Capture the cell that displays the provided text and extract its [X, Y] central coordinate. 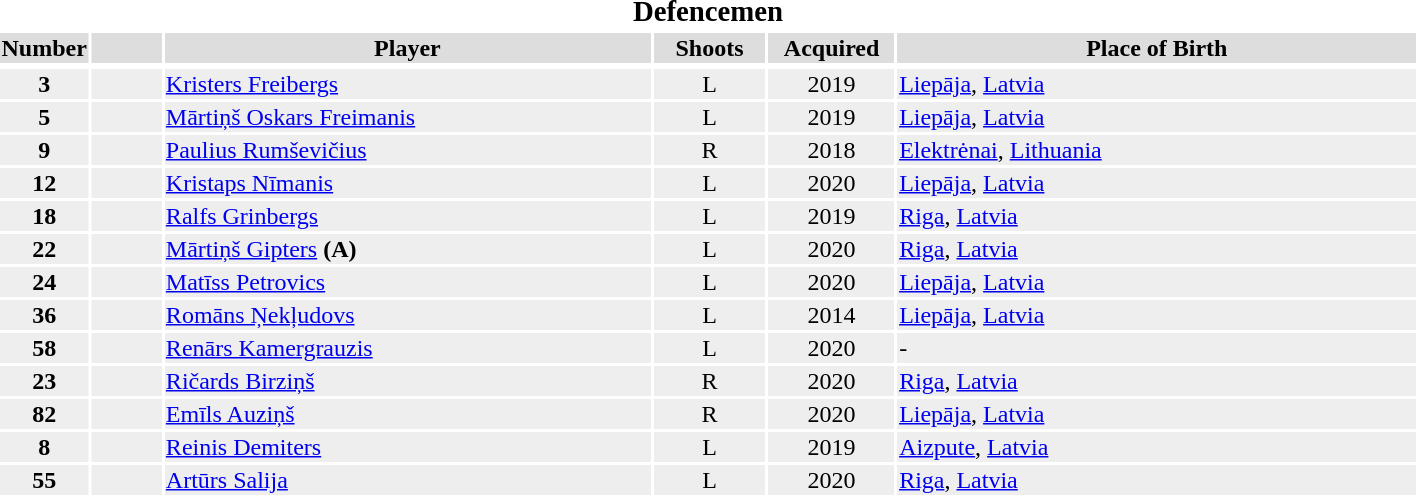
Shoots [709, 48]
36 [44, 315]
5 [44, 117]
Kristaps Nīmanis [407, 183]
Paulius Rumševičius [407, 150]
Kristers Freibergs [407, 84]
Player [407, 48]
Ralfs Grinbergs [407, 216]
82 [44, 414]
2014 [832, 315]
Number [44, 48]
9 [44, 150]
Elektrėnai, Lithuania [1157, 150]
18 [44, 216]
Emīls Auziņš [407, 414]
58 [44, 348]
22 [44, 249]
55 [44, 480]
Artūrs Salija [407, 480]
Aizpute, Latvia [1157, 447]
Ričards Birziņš [407, 381]
Romāns Ņekļudovs [407, 315]
Acquired [832, 48]
23 [44, 381]
2018 [832, 150]
8 [44, 447]
Renārs Kamergrauzis [407, 348]
- [1157, 348]
3 [44, 84]
Mārtiņš Oskars Freimanis [407, 117]
Place of Birth [1157, 48]
Reinis Demiters [407, 447]
Matīss Petrovics [407, 282]
24 [44, 282]
Mārtiņš Gipters (A) [407, 249]
12 [44, 183]
